Return [x, y] of the center of cell containing provided text 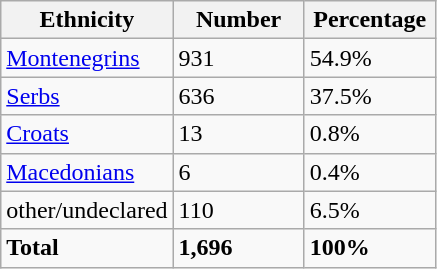
other/undeclared [87, 210]
6 [238, 172]
Serbs [87, 96]
6.5% [370, 210]
Macedonians [87, 172]
Montenegrins [87, 58]
1,696 [238, 248]
100% [370, 248]
0.4% [370, 172]
Croats [87, 134]
54.9% [370, 58]
110 [238, 210]
13 [238, 134]
Number [238, 20]
636 [238, 96]
Total [87, 248]
0.8% [370, 134]
37.5% [370, 96]
Ethnicity [87, 20]
Percentage [370, 20]
931 [238, 58]
